Find where the given text appears and provide that cell's center as [x, y] coordinate. 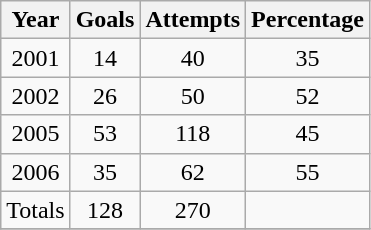
26 [105, 96]
55 [308, 172]
40 [193, 58]
62 [193, 172]
2006 [36, 172]
45 [308, 134]
Goals [105, 20]
Totals [36, 210]
2005 [36, 134]
2001 [36, 58]
118 [193, 134]
52 [308, 96]
270 [193, 210]
2002 [36, 96]
53 [105, 134]
Year [36, 20]
Percentage [308, 20]
14 [105, 58]
128 [105, 210]
Attempts [193, 20]
50 [193, 96]
